Scan for the cell matching the given text and deliver its (x, y) coordinate at center. 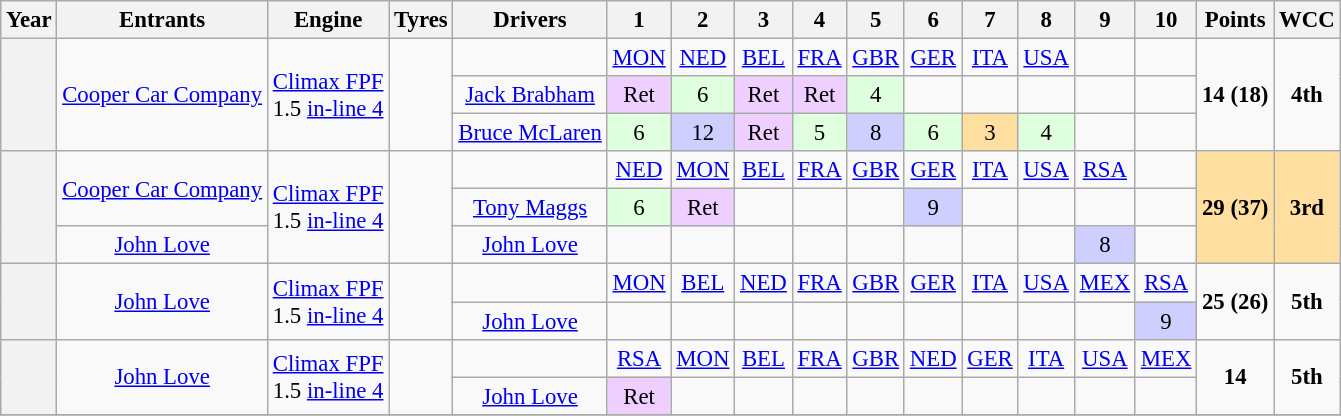
3rd (1307, 208)
7 (990, 20)
Tyres (421, 20)
25 (26) (1236, 302)
29 (37) (1236, 208)
Bruce McLaren (530, 133)
12 (703, 133)
Tony Maggs (530, 208)
4th (1307, 96)
2 (703, 20)
Engine (328, 20)
1 (639, 20)
Points (1236, 20)
WCC (1307, 20)
14 (1236, 376)
Jack Brabham (530, 95)
Entrants (162, 20)
Year (29, 20)
10 (1166, 20)
14 (18) (1236, 96)
Drivers (530, 20)
